Output the [X, Y] coordinate of the center of the cell containing the given text.  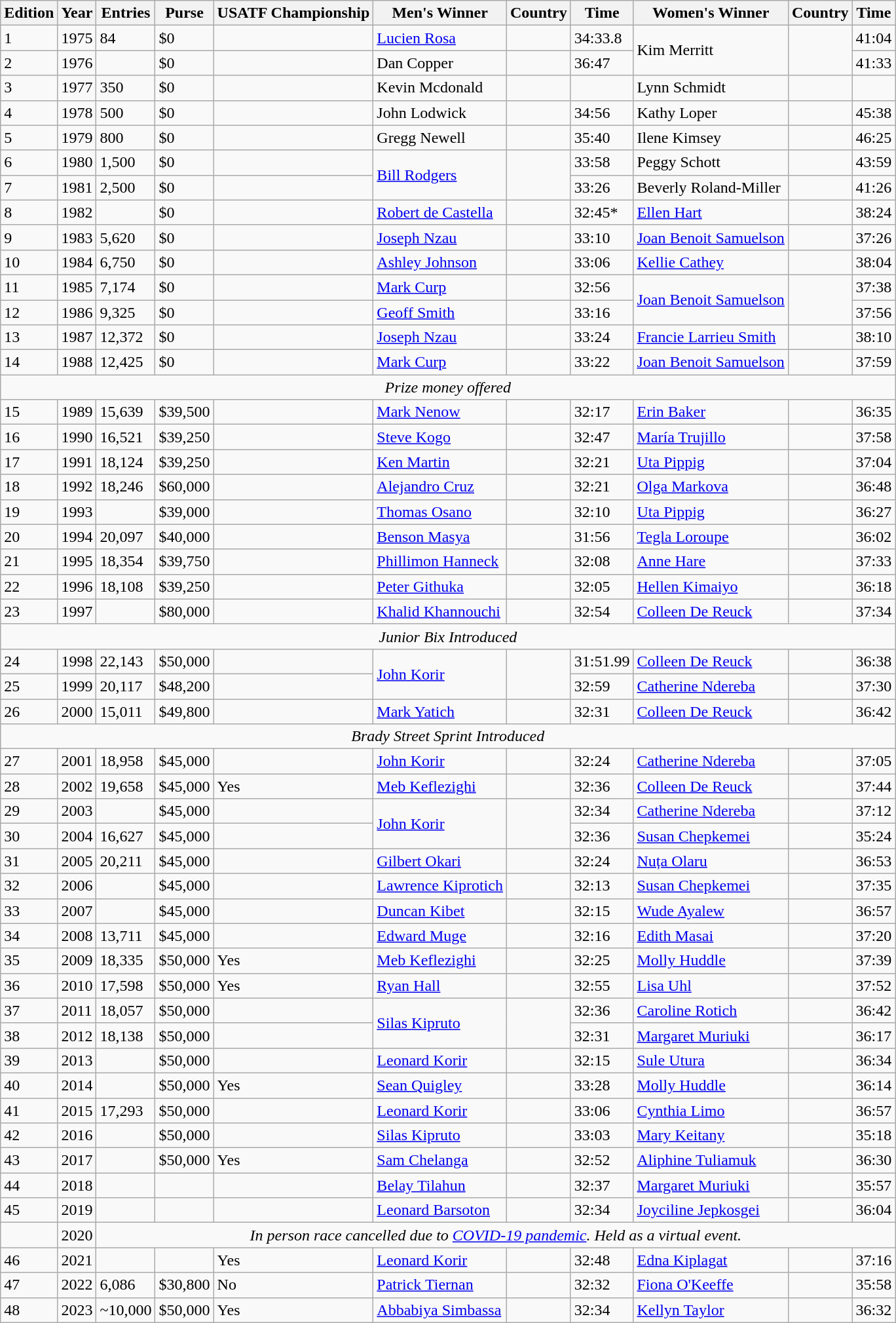
17,598 [126, 986]
38:04 [874, 262]
32:54 [602, 611]
6 [29, 163]
María Trujillo [711, 437]
Ilene Kimsey [711, 138]
18 [29, 487]
1993 [77, 512]
Erin Baker [711, 412]
12,425 [126, 362]
35:40 [602, 138]
Edna Kiplagat [711, 1260]
24 [29, 661]
2020 [77, 1235]
2012 [77, 1035]
45:38 [874, 113]
33:22 [602, 362]
Ken Martin [440, 462]
37:34 [874, 611]
2,500 [126, 187]
Tegla Loroupe [711, 537]
1987 [77, 337]
33:10 [602, 237]
6,086 [126, 1285]
38:10 [874, 337]
32:47 [602, 437]
Beverly Roland-Miller [711, 187]
Wude Ayalew [711, 911]
$48,200 [185, 686]
36:02 [874, 537]
2011 [77, 1010]
22 [29, 586]
Sule Utura [711, 1060]
19,658 [126, 786]
Prize money offered [448, 387]
Edition [29, 13]
36:32 [874, 1310]
33 [29, 911]
5,620 [126, 237]
1978 [77, 113]
37:38 [874, 287]
Mark Nenow [440, 412]
$60,000 [185, 487]
Hellen Kimaiyo [711, 586]
Women's Winner [711, 13]
6,750 [126, 262]
31:56 [602, 537]
Olga Markova [711, 487]
Fiona O'Keeffe [711, 1285]
35:57 [874, 1185]
Edith Masai [711, 936]
35:18 [874, 1136]
1,500 [126, 163]
13,711 [126, 936]
Francie Larrieu Smith [711, 337]
35:24 [874, 836]
37:56 [874, 313]
Kellyn Taylor [711, 1310]
41:04 [874, 38]
36:30 [874, 1160]
37:35 [874, 886]
33:03 [602, 1136]
43 [29, 1160]
Kathy Loper [711, 113]
33:26 [602, 187]
31 [29, 861]
16,521 [126, 437]
Geoff Smith [440, 313]
7,174 [126, 287]
20,117 [126, 686]
2010 [77, 986]
33:24 [602, 337]
10 [29, 262]
32:37 [602, 1185]
47 [29, 1285]
2003 [77, 811]
2005 [77, 861]
1995 [77, 562]
Lisa Uhl [711, 986]
41:33 [874, 63]
15,639 [126, 412]
Peggy Schott [711, 163]
33:58 [602, 163]
3 [29, 88]
2022 [77, 1285]
2016 [77, 1136]
46 [29, 1260]
37:44 [874, 786]
2004 [77, 836]
18,958 [126, 761]
Junior Bix Introduced [448, 636]
500 [126, 113]
35:58 [874, 1285]
37:33 [874, 562]
Entries [126, 13]
Brady Street Sprint Introduced [448, 737]
32:17 [602, 412]
37:52 [874, 986]
1975 [77, 38]
1990 [77, 437]
19 [29, 512]
20 [29, 537]
1981 [77, 187]
In person race cancelled due to COVID-19 pandemic. Held as a virtual event. [496, 1235]
37:04 [874, 462]
32:13 [602, 886]
Nuța Olaru [711, 861]
18,335 [126, 961]
32:45* [602, 212]
Caroline Rotich [711, 1010]
Abbabiya Simbassa [440, 1310]
1977 [77, 88]
Men's Winner [440, 13]
$39,000 [185, 512]
Alejandro Cruz [440, 487]
17 [29, 462]
2000 [77, 711]
Thomas Osano [440, 512]
30 [29, 836]
1984 [77, 262]
36:18 [874, 586]
40 [29, 1085]
37 [29, 1010]
37:30 [874, 686]
800 [126, 138]
Kevin Mcdonald [440, 88]
36:17 [874, 1035]
36:27 [874, 512]
37:20 [874, 936]
22,143 [126, 661]
36:47 [602, 63]
1992 [77, 487]
36 [29, 986]
Lucien Rosa [440, 38]
36:04 [874, 1210]
Ellen Hart [711, 212]
$80,000 [185, 611]
16,627 [126, 836]
32:16 [602, 936]
18,057 [126, 1010]
39 [29, 1060]
1980 [77, 163]
12 [29, 313]
32:52 [602, 1160]
41:26 [874, 187]
Mary Keitany [711, 1136]
37:12 [874, 811]
2015 [77, 1111]
Gilbert Okari [440, 861]
2017 [77, 1160]
36:14 [874, 1085]
1 [29, 38]
36:34 [874, 1060]
Duncan Kibet [440, 911]
1997 [77, 611]
32:10 [602, 512]
Sean Quigley [440, 1085]
1999 [77, 686]
Ryan Hall [440, 986]
23 [29, 611]
18,108 [126, 586]
29 [29, 811]
9 [29, 237]
15,011 [126, 711]
20,211 [126, 861]
2018 [77, 1185]
17,293 [126, 1111]
28 [29, 786]
1996 [77, 586]
36:53 [874, 861]
Peter Githuka [440, 586]
Patrick Tiernan [440, 1285]
$30,800 [185, 1285]
1976 [77, 63]
Year [77, 13]
46:25 [874, 138]
$49,800 [185, 711]
Ashley Johnson [440, 262]
37:58 [874, 437]
John Lodwick [440, 113]
37:26 [874, 237]
25 [29, 686]
No [293, 1285]
Leonard Barsoton [440, 1210]
37:16 [874, 1260]
31:51.99 [602, 661]
Cynthia Limo [711, 1111]
1979 [77, 138]
15 [29, 412]
16 [29, 437]
34 [29, 936]
9,325 [126, 313]
1991 [77, 462]
2002 [77, 786]
32:08 [602, 562]
13 [29, 337]
36:48 [874, 487]
12,372 [126, 337]
2007 [77, 911]
32:48 [602, 1260]
34:56 [602, 113]
8 [29, 212]
41 [29, 1111]
34:33.8 [602, 38]
Steve Kogo [440, 437]
32:55 [602, 986]
Mark Yatich [440, 711]
36:38 [874, 661]
18,124 [126, 462]
1983 [77, 237]
26 [29, 711]
Purse [185, 13]
42 [29, 1136]
$40,000 [185, 537]
2019 [77, 1210]
32:59 [602, 686]
Kim Merritt [711, 50]
48 [29, 1310]
14 [29, 362]
37:05 [874, 761]
2013 [77, 1060]
1982 [77, 212]
45 [29, 1210]
32 [29, 886]
44 [29, 1185]
18,246 [126, 487]
350 [126, 88]
32:56 [602, 287]
Dan Copper [440, 63]
2001 [77, 761]
2014 [77, 1085]
35 [29, 961]
2008 [77, 936]
Lawrence Kiprotich [440, 886]
7 [29, 187]
32:05 [602, 586]
Bill Rodgers [440, 175]
38 [29, 1035]
$39,500 [185, 412]
43:59 [874, 163]
2 [29, 63]
18,354 [126, 562]
37:59 [874, 362]
36:35 [874, 412]
20,097 [126, 537]
Sam Chelanga [440, 1160]
Lynn Schmidt [711, 88]
Anne Hare [711, 562]
1998 [77, 661]
Robert de Castella [440, 212]
21 [29, 562]
38:24 [874, 212]
4 [29, 113]
27 [29, 761]
Khalid Khannouchi [440, 611]
Aliphine Tuliamuk [711, 1160]
Kellie Cathey [711, 262]
Benson Masya [440, 537]
33:28 [602, 1085]
1994 [77, 537]
84 [126, 38]
Joyciline Jepkosgei [711, 1210]
18,138 [126, 1035]
2023 [77, 1310]
11 [29, 287]
~10,000 [126, 1310]
32:25 [602, 961]
Gregg Newell [440, 138]
5 [29, 138]
2021 [77, 1260]
1986 [77, 313]
Belay Tilahun [440, 1185]
1985 [77, 287]
Edward Muge [440, 936]
33:16 [602, 313]
USATF Championship [293, 13]
37:39 [874, 961]
$39,750 [185, 562]
Phillimon Hanneck [440, 562]
1988 [77, 362]
32:32 [602, 1285]
2009 [77, 961]
1989 [77, 412]
2006 [77, 886]
